Return the [x, y] coordinate for the center point of the cell that contains the specified text.  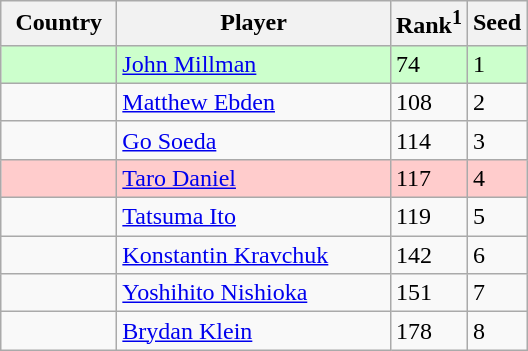
Yoshihito Nishioka [254, 293]
John Millman [254, 64]
Brydan Klein [254, 331]
Tatsuma Ito [254, 217]
117 [428, 178]
Go Soeda [254, 140]
1 [496, 64]
Taro Daniel [254, 178]
Seed [496, 24]
142 [428, 255]
8 [496, 331]
Country [59, 24]
Rank1 [428, 24]
108 [428, 102]
178 [428, 331]
119 [428, 217]
74 [428, 64]
7 [496, 293]
114 [428, 140]
6 [496, 255]
5 [496, 217]
3 [496, 140]
4 [496, 178]
2 [496, 102]
Matthew Ebden [254, 102]
151 [428, 293]
Konstantin Kravchuk [254, 255]
Player [254, 24]
